Locate the cell with the specified text and output its [X, Y] center coordinate. 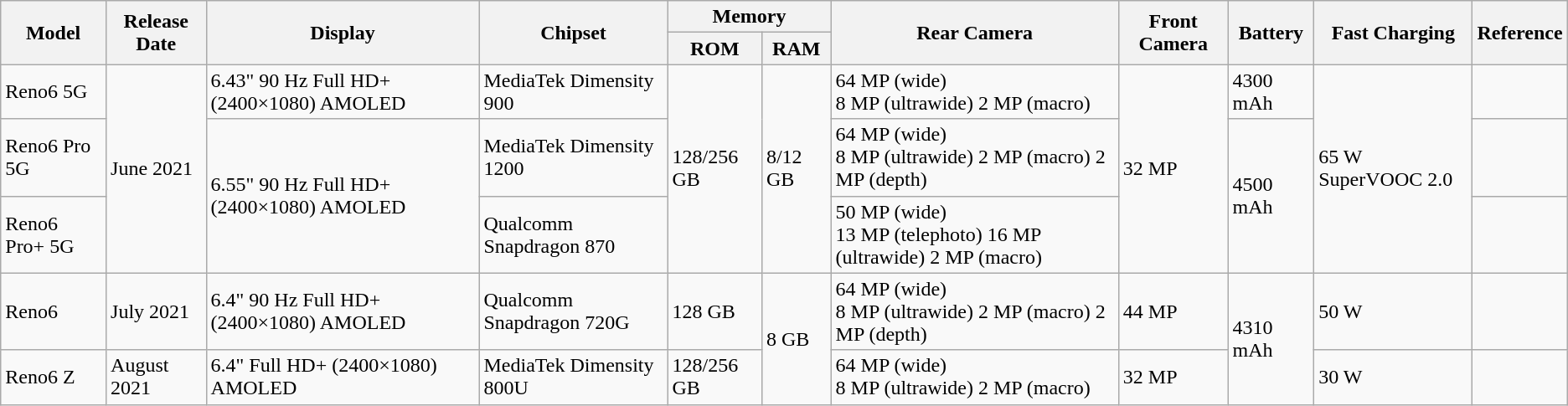
Fast Charging [1394, 33]
44 MP [1173, 311]
50 MP (wide)13 MP (telephoto) 16 MP (ultrawide) 2 MP (macro) [975, 234]
MediaTek Dimensity 1200 [573, 157]
Front Camera [1173, 33]
Reno6 5G [54, 92]
4300 mAh [1271, 92]
6.4" 90 Hz Full HD+ (2400×1080) AMOLED [343, 311]
MediaTek Dimensity 900 [573, 92]
Reno6 [54, 311]
Qualcomm Snapdragon 870 [573, 234]
June 2021 [157, 169]
Model [54, 33]
MediaTek Dimensity 800U [573, 377]
Chipset [573, 33]
65 W SuperVOOC 2.0 [1394, 169]
128 GB [714, 311]
ROM [714, 49]
6.43" 90 Hz Full HD+ (2400×1080) AMOLED [343, 92]
Release Date [157, 33]
Reno6 Pro 5G [54, 157]
30 W [1394, 377]
Reno6 Z [54, 377]
4500 mAh [1271, 196]
RAM [796, 49]
July 2021 [157, 311]
Memory [749, 17]
Battery [1271, 33]
Qualcomm Snapdragon 720G [573, 311]
Reference [1519, 33]
Reno6 Pro+ 5G [54, 234]
8/12 GB [796, 169]
50 W [1394, 311]
6.4" Full HD+ (2400×1080) AMOLED [343, 377]
4310 mAh [1271, 338]
Rear Camera [975, 33]
Display [343, 33]
August 2021 [157, 377]
6.55" 90 Hz Full HD+ (2400×1080) AMOLED [343, 196]
8 GB [796, 338]
